For the text-containing cell, return its midpoint in (x, y) coordinate format. 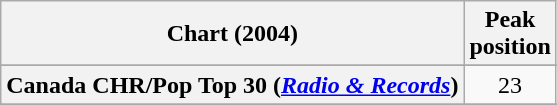
Peakposition (510, 34)
Chart (2004) (232, 34)
Canada CHR/Pop Top 30 (Radio & Records) (232, 85)
23 (510, 85)
